Identify which cell holds the provided text, then report its [x, y] central coordinate. 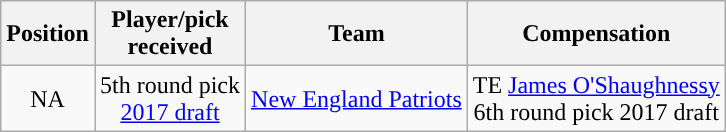
NA [48, 98]
TE James O'Shaughnessy6th round pick 2017 draft [596, 98]
Player/pickreceived [170, 34]
Team [357, 34]
New England Patriots [357, 98]
Position [48, 34]
Compensation [596, 34]
5th round pick2017 draft [170, 98]
